Find where the given text appears and provide that cell's center as [X, Y] coordinate. 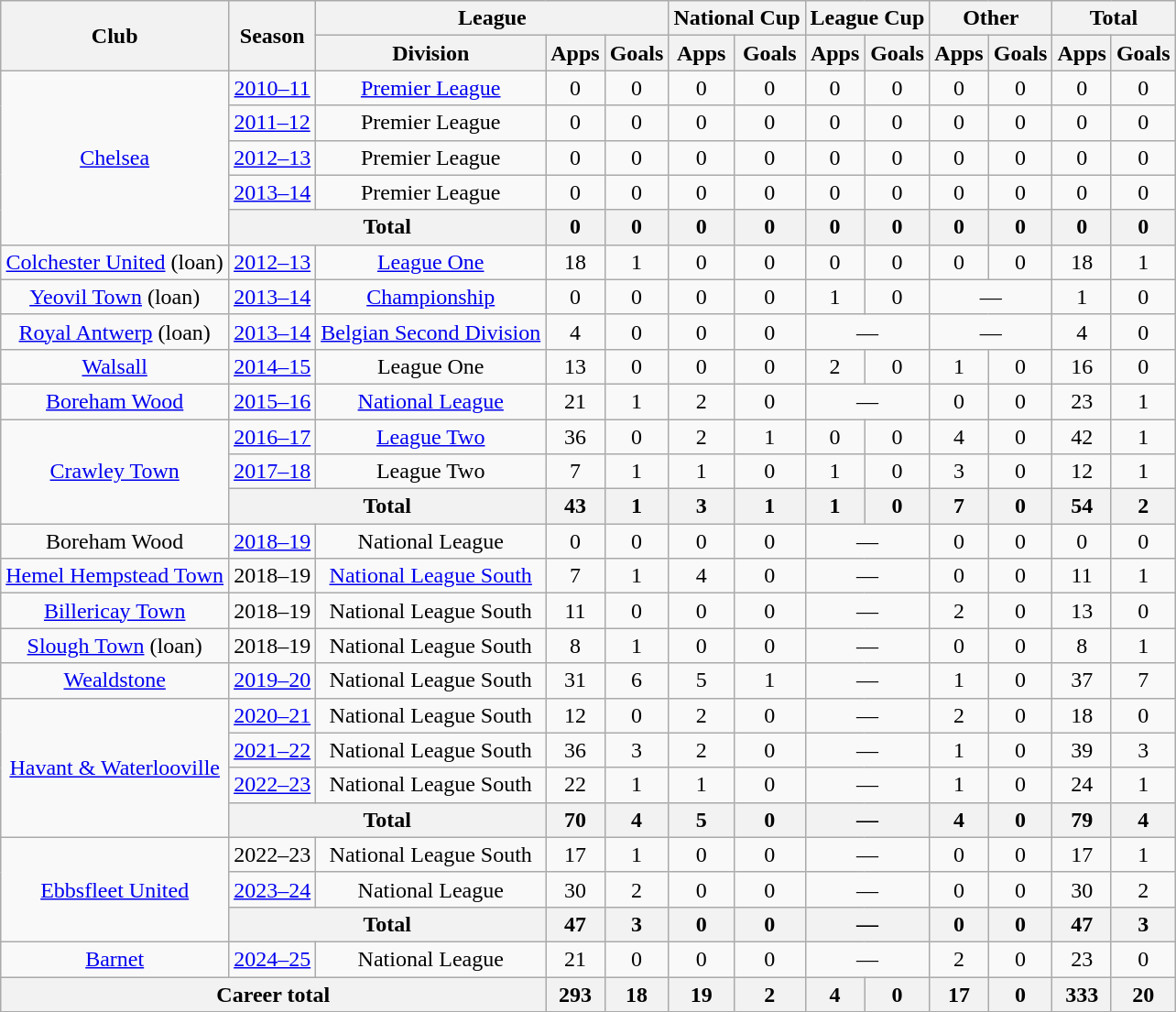
42 [1082, 437]
Billericay Town [115, 611]
2019–20 [273, 680]
293 [575, 994]
16 [1082, 366]
Club [115, 36]
22 [575, 785]
Barnet [115, 959]
79 [1082, 820]
Division [430, 53]
League [493, 18]
Crawley Town [115, 472]
National Cup [736, 18]
2010–11 [273, 88]
6 [637, 680]
Belgian Second Division [430, 332]
2015–16 [273, 401]
Havant & Waterlooville [115, 767]
2024–25 [273, 959]
333 [1082, 994]
37 [1082, 680]
43 [575, 506]
Chelsea [115, 158]
Ebbsfleet United [115, 889]
Season [273, 36]
2016–17 [273, 437]
54 [1082, 506]
Wealdstone [115, 680]
Yeovil Town (loan) [115, 297]
Other [991, 18]
24 [1082, 785]
2017–18 [273, 472]
70 [575, 820]
31 [575, 680]
2021–22 [273, 750]
20 [1143, 994]
39 [1082, 750]
Slough Town (loan) [115, 646]
Career total [273, 994]
19 [702, 994]
2014–15 [273, 366]
Royal Antwerp (loan) [115, 332]
2011–12 [273, 123]
League Cup [867, 18]
Walsall [115, 366]
Colchester United (loan) [115, 262]
Championship [430, 297]
2023–24 [273, 889]
Hemel Hempstead Town [115, 576]
2020–21 [273, 715]
